Return the (x, y) coordinate for the center point of the cell that contains the specified text.  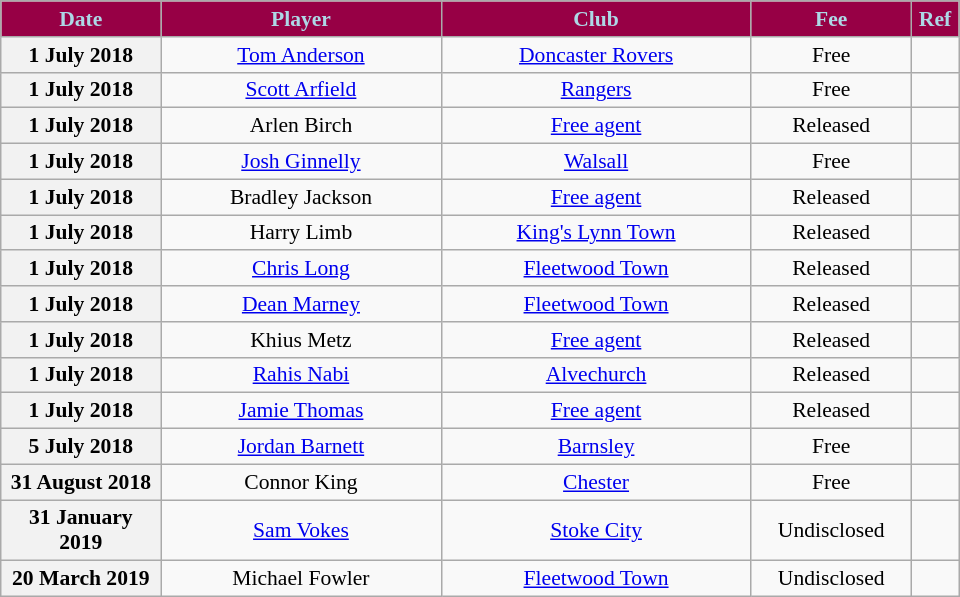
Sam Vokes (301, 530)
Rahis Nabi (301, 375)
20 March 2019 (81, 579)
Jordan Barnett (301, 447)
Harry Limb (301, 233)
King's Lynn Town (596, 233)
Jamie Thomas (301, 411)
Walsall (596, 162)
Josh Ginnelly (301, 162)
Doncaster Rovers (596, 55)
Khius Metz (301, 340)
31 January 2019 (81, 530)
Barnsley (596, 447)
Club (596, 19)
Chris Long (301, 269)
Dean Marney (301, 304)
Date (81, 19)
Rangers (596, 90)
31 August 2018 (81, 482)
Tom Anderson (301, 55)
Arlen Birch (301, 126)
Scott Arfield (301, 90)
Connor King (301, 482)
Fee (831, 19)
Ref (935, 19)
5 July 2018 (81, 447)
Bradley Jackson (301, 197)
Stoke City (596, 530)
Player (301, 19)
Michael Fowler (301, 579)
Chester (596, 482)
Alvechurch (596, 375)
